Scan for the cell matching the given text and deliver its (X, Y) coordinate at center. 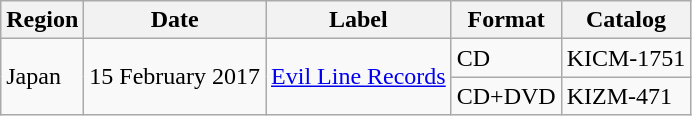
KIZM-471 (626, 96)
Japan (42, 77)
Label (359, 20)
15 February 2017 (175, 77)
Date (175, 20)
Evil Line Records (359, 77)
Region (42, 20)
KICM-1751 (626, 58)
Catalog (626, 20)
CD+DVD (506, 96)
CD (506, 58)
Format (506, 20)
